Return the [x, y] coordinate for the center point of the cell that contains the specified text.  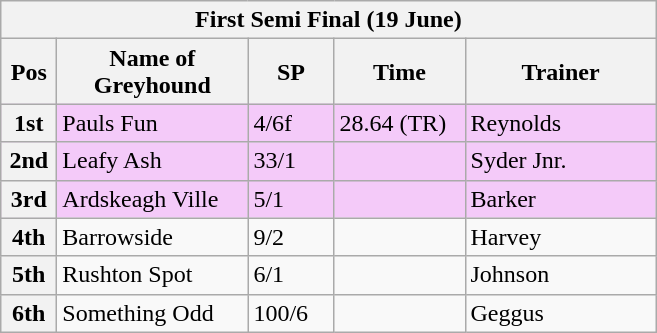
5/1 [291, 199]
Syder Jnr. [560, 161]
Pos [29, 72]
4/6f [291, 123]
Barker [560, 199]
Trainer [560, 72]
Name of Greyhound [152, 72]
Johnson [560, 275]
Pauls Fun [152, 123]
6/1 [291, 275]
Rushton Spot [152, 275]
28.64 (TR) [400, 123]
Geggus [560, 313]
SP [291, 72]
Reynolds [560, 123]
Leafy Ash [152, 161]
Time [400, 72]
2nd [29, 161]
3rd [29, 199]
9/2 [291, 237]
Something Odd [152, 313]
First Semi Final (19 June) [328, 20]
100/6 [291, 313]
5th [29, 275]
Ardskeagh Ville [152, 199]
Barrowside [152, 237]
1st [29, 123]
6th [29, 313]
4th [29, 237]
Harvey [560, 237]
33/1 [291, 161]
